Search for the cell housing the specified text and yield its [x, y] center coordinate. 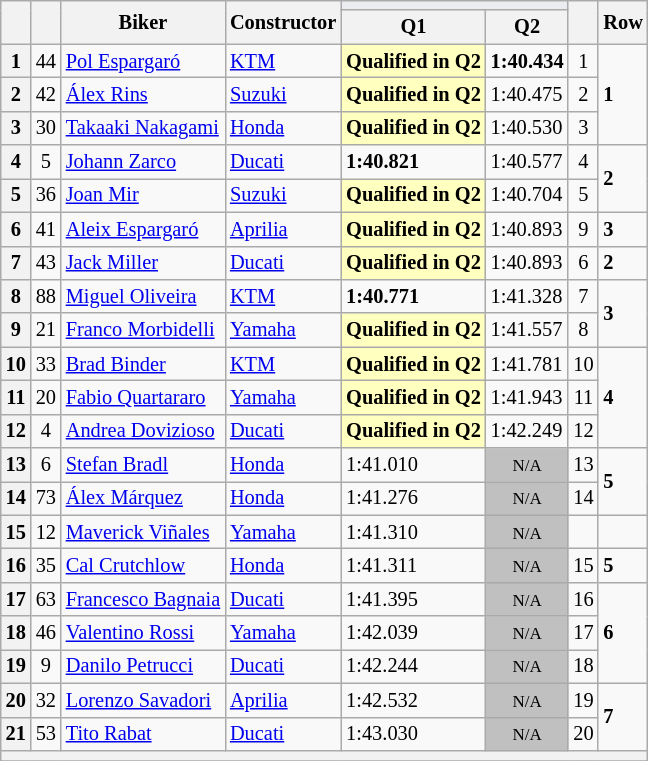
1:40.530 [528, 128]
53 [46, 734]
Andrea Dovizioso [143, 431]
1:40.434 [528, 61]
1:42.532 [413, 700]
1:41.781 [528, 364]
Aleix Espargaró [143, 229]
46 [46, 633]
42 [46, 94]
36 [46, 195]
32 [46, 700]
73 [46, 498]
Joan Mir [143, 195]
Pol Espargaró [143, 61]
1:42.039 [413, 633]
1:41.328 [528, 296]
1:41.557 [528, 330]
1:41.943 [528, 397]
63 [46, 599]
Biker [143, 22]
Maverick Viñales [143, 532]
Tito Rabat [143, 734]
1:40.704 [528, 195]
Valentino Rossi [143, 633]
Danilo Petrucci [143, 666]
88 [46, 296]
Cal Crutchlow [143, 565]
33 [46, 364]
Johann Zarco [143, 162]
41 [46, 229]
1:41.010 [413, 465]
Álex Rins [143, 94]
Franco Morbidelli [143, 330]
Francesco Bagnaia [143, 599]
Lorenzo Savadori [143, 700]
35 [46, 565]
Q1 [413, 27]
Miguel Oliveira [143, 296]
43 [46, 263]
Jack Miller [143, 263]
Takaaki Nakagami [143, 128]
1:42.249 [528, 431]
1:40.821 [413, 162]
1:40.771 [413, 296]
1:41.311 [413, 565]
Q2 [528, 27]
1:41.395 [413, 599]
Stefan Bradl [143, 465]
Fabio Quartararo [143, 397]
Row [622, 22]
30 [46, 128]
1:41.310 [413, 532]
1:42.244 [413, 666]
Brad Binder [143, 364]
1:43.030 [413, 734]
44 [46, 61]
1:40.577 [528, 162]
1:40.475 [528, 94]
Álex Márquez [143, 498]
Constructor [283, 22]
1:41.276 [413, 498]
